Find where the given text appears and provide that cell's center as [x, y] coordinate. 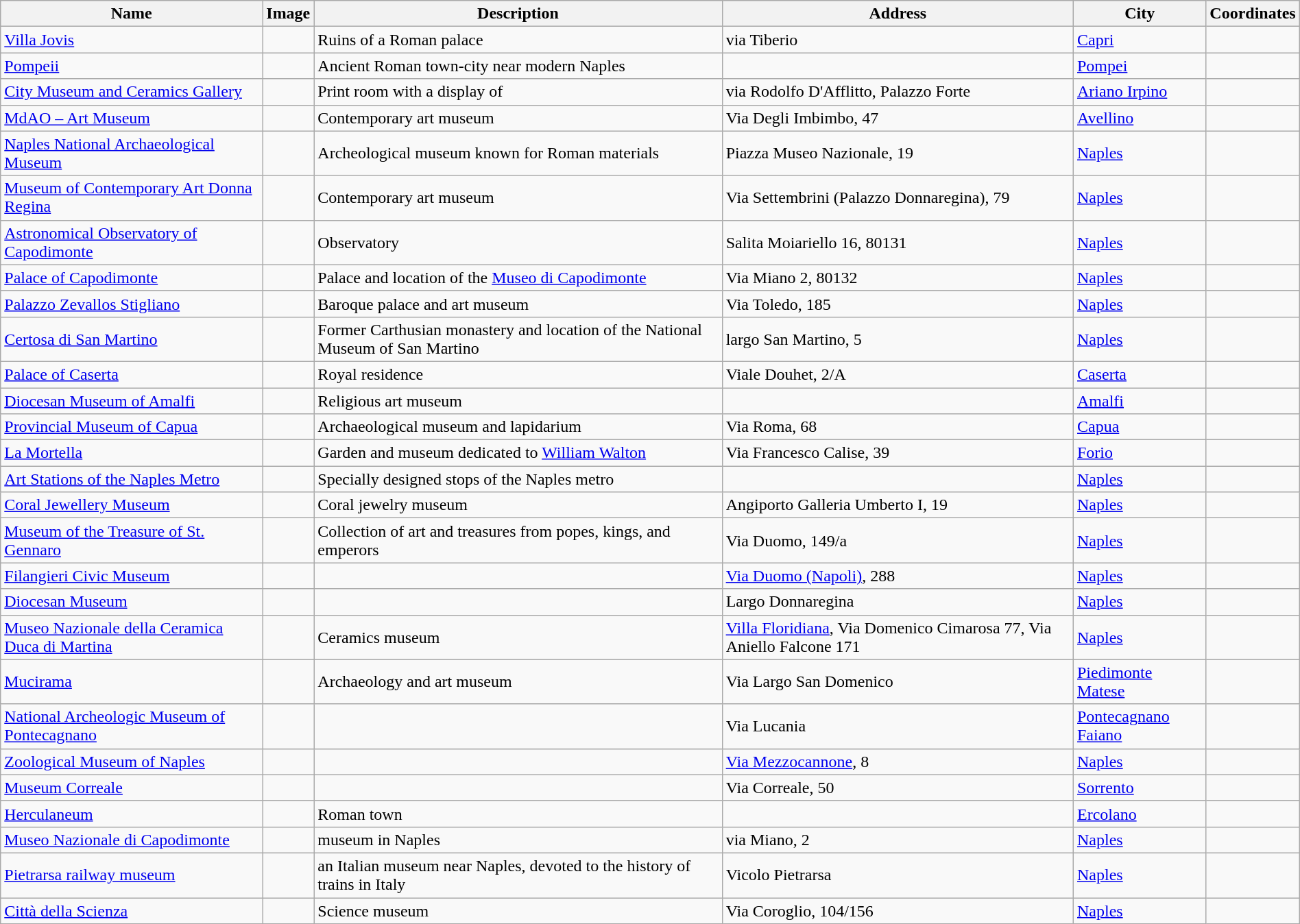
Salita Moiariello 16, 80131 [898, 243]
Via Francesco Calise, 39 [898, 453]
Città della Scienza [132, 911]
Ruins of a Roman palace [518, 40]
Provincial Museum of Capua [132, 427]
Sorrento [1140, 788]
Description [518, 14]
Zoological Museum of Naples [132, 762]
Via Roma, 68 [898, 427]
Observatory [518, 243]
Museo Nazionale della Ceramica Duca di Martina [132, 637]
Garden and museum dedicated to William Walton [518, 453]
an Italian museum near Naples, devoted to the history of trains in Italy [518, 875]
Via Degli Imbimbo, 47 [898, 118]
Certosa di San Martino [132, 339]
Coordinates [1253, 14]
Mucirama [132, 681]
Museo Nazionale di Capodimonte [132, 840]
Via Duomo (Napoli), 288 [898, 576]
Astronomical Observatory of Capodimonte [132, 243]
Diocesan Museum of Amalfi [132, 401]
Coral Jewellery Museum [132, 505]
Museum Correale [132, 788]
Villa Floridiana, Via Domenico Cimarosa 77, Via Aniello Falcone 171 [898, 637]
Palazzo Zevallos Stigliano [132, 304]
Ceramics museum [518, 637]
Largo Donnaregina [898, 602]
Image [288, 14]
Baroque palace and art museum [518, 304]
Palace of Caserta [132, 374]
Archeological museum known for Roman materials [518, 154]
Palace and location of the Museo di Capodimonte [518, 278]
via Miano, 2 [898, 840]
Pietrarsa railway museum [132, 875]
City Museum and Ceramics Gallery [132, 92]
Ercolano [1140, 814]
Avellino [1140, 118]
museum in Naples [518, 840]
Via Largo San Domenico [898, 681]
Vicolo Pietrarsa [898, 875]
Diocesan Museum [132, 602]
Via Miano 2, 80132 [898, 278]
Print room with a display of [518, 92]
Ancient Roman town-city near modern Naples [518, 66]
Capua [1140, 427]
Via Lucania [898, 727]
Former Carthusian monastery and location of the National Museum of San Martino [518, 339]
via Tiberio [898, 40]
largo San Martino, 5 [898, 339]
Royal residence [518, 374]
Via Coroglio, 104/156 [898, 911]
Collection of art and treasures from popes, kings, and emperors [518, 540]
Via Settembrini (Palazzo Donnaregina), 79 [898, 197]
National Archeologic Museum of Pontecagnano [132, 727]
Via Correale, 50 [898, 788]
Forio [1140, 453]
Caserta [1140, 374]
via Rodolfo D'Afflitto, Palazzo Forte [898, 92]
Filangieri Civic Museum [132, 576]
MdAO – Art Museum [132, 118]
Museum of Contemporary Art Donna Regina [132, 197]
Via Duomo, 149/a [898, 540]
Specially designed stops of the Naples metro [518, 479]
Amalfi [1140, 401]
Piazza Museo Nazionale, 19 [898, 154]
Viale Douhet, 2/A [898, 374]
Art Stations of the Naples Metro [132, 479]
Coral jewelry museum [518, 505]
Pompeii [132, 66]
Address [898, 14]
Piedimonte Matese [1140, 681]
La Mortella [132, 453]
Villa Jovis [132, 40]
Via Mezzocannone, 8 [898, 762]
Science museum [518, 911]
Museum of the Treasure of St. Gennaro [132, 540]
Capri [1140, 40]
Angiporto Galleria Umberto I, 19 [898, 505]
Pontecagnano Faiano [1140, 727]
Herculaneum [132, 814]
Via Toledo, 185 [898, 304]
Archaeology and art museum [518, 681]
Naples National Archaeological Museum [132, 154]
Palace of Capodimonte [132, 278]
Archaeological museum and lapidarium [518, 427]
Ariano Irpino [1140, 92]
Pompei [1140, 66]
Roman town [518, 814]
Name [132, 14]
City [1140, 14]
Religious art museum [518, 401]
